Capture the cell that displays the provided text and extract its (x, y) central coordinate. 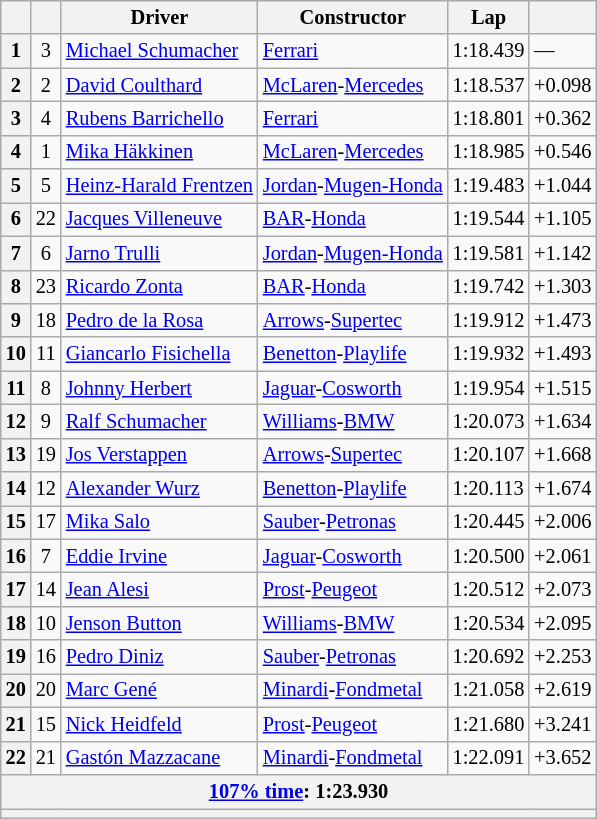
+3.652 (562, 758)
+1.634 (562, 421)
13 (16, 455)
Mika Salo (160, 522)
Michael Schumacher (160, 51)
1:18.439 (489, 51)
1:19.912 (489, 320)
Mika Häkkinen (160, 152)
1:19.483 (489, 186)
1:19.742 (489, 287)
Jacques Villeneuve (160, 219)
+2.006 (562, 522)
+1.515 (562, 388)
— (562, 51)
Gastón Mazzacane (160, 758)
1:19.954 (489, 388)
Pedro Diniz (160, 657)
1:22.091 (489, 758)
+1.142 (562, 253)
Jean Alesi (160, 589)
107% time: 1:23.930 (299, 791)
+0.362 (562, 118)
Ralf Schumacher (160, 421)
Heinz-Harald Frentzen (160, 186)
+1.044 (562, 186)
David Coulthard (160, 85)
Constructor (353, 17)
1:20.107 (489, 455)
Alexander Wurz (160, 489)
Nick Heidfeld (160, 724)
Driver (160, 17)
Pedro de la Rosa (160, 320)
+1.493 (562, 354)
1:20.445 (489, 522)
+3.241 (562, 724)
+1.303 (562, 287)
1:20.692 (489, 657)
1:19.932 (489, 354)
Giancarlo Fisichella (160, 354)
1:20.512 (489, 589)
+2.095 (562, 623)
1:21.058 (489, 690)
1:21.680 (489, 724)
1:19.544 (489, 219)
+0.098 (562, 85)
+1.674 (562, 489)
1:20.113 (489, 489)
+2.073 (562, 589)
Rubens Barrichello (160, 118)
Jarno Trulli (160, 253)
+0.546 (562, 152)
Marc Gené (160, 690)
+2.619 (562, 690)
1:18.985 (489, 152)
1:19.581 (489, 253)
+1.668 (562, 455)
1:18.537 (489, 85)
Jos Verstappen (160, 455)
Ricardo Zonta (160, 287)
Lap (489, 17)
Johnny Herbert (160, 388)
+1.473 (562, 320)
+2.253 (562, 657)
+2.061 (562, 556)
+1.105 (562, 219)
1:20.500 (489, 556)
Eddie Irvine (160, 556)
1:20.534 (489, 623)
1:20.073 (489, 421)
Jenson Button (160, 623)
23 (46, 287)
1:18.801 (489, 118)
